Provide the [X, Y] coordinate of the cell's center where the given text is located.  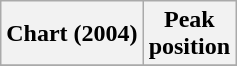
Peakposition [189, 34]
Chart (2004) [72, 34]
